From the cell containing the given text, extract its center point as [X, Y] coordinate. 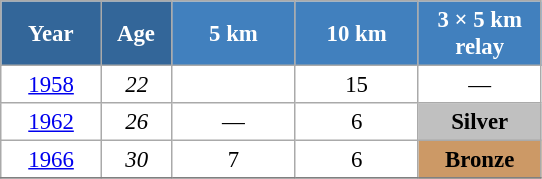
26 [136, 122]
1966 [52, 160]
5 km [234, 34]
Silver [480, 122]
10 km [356, 34]
1958 [52, 85]
Bronze [480, 160]
7 [234, 160]
3 × 5 km relay [480, 34]
Age [136, 34]
1962 [52, 122]
15 [356, 85]
22 [136, 85]
Year [52, 34]
30 [136, 160]
